Return the (x, y) coordinate for the center point of the cell that contains the specified text.  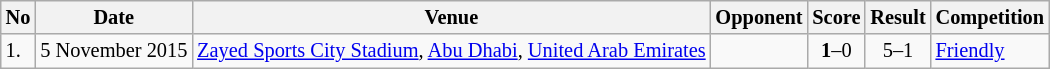
Zayed Sports City Stadium, Abu Dhabi, United Arab Emirates (451, 51)
Date (114, 17)
1. (18, 51)
No (18, 17)
Venue (451, 17)
Result (898, 17)
5–1 (898, 51)
5 November 2015 (114, 51)
Friendly (990, 51)
Opponent (760, 17)
1–0 (836, 51)
Competition (990, 17)
Score (836, 17)
